Pinpoint the cell where the given text exists, returning its [x, y] midpoint coordinate. 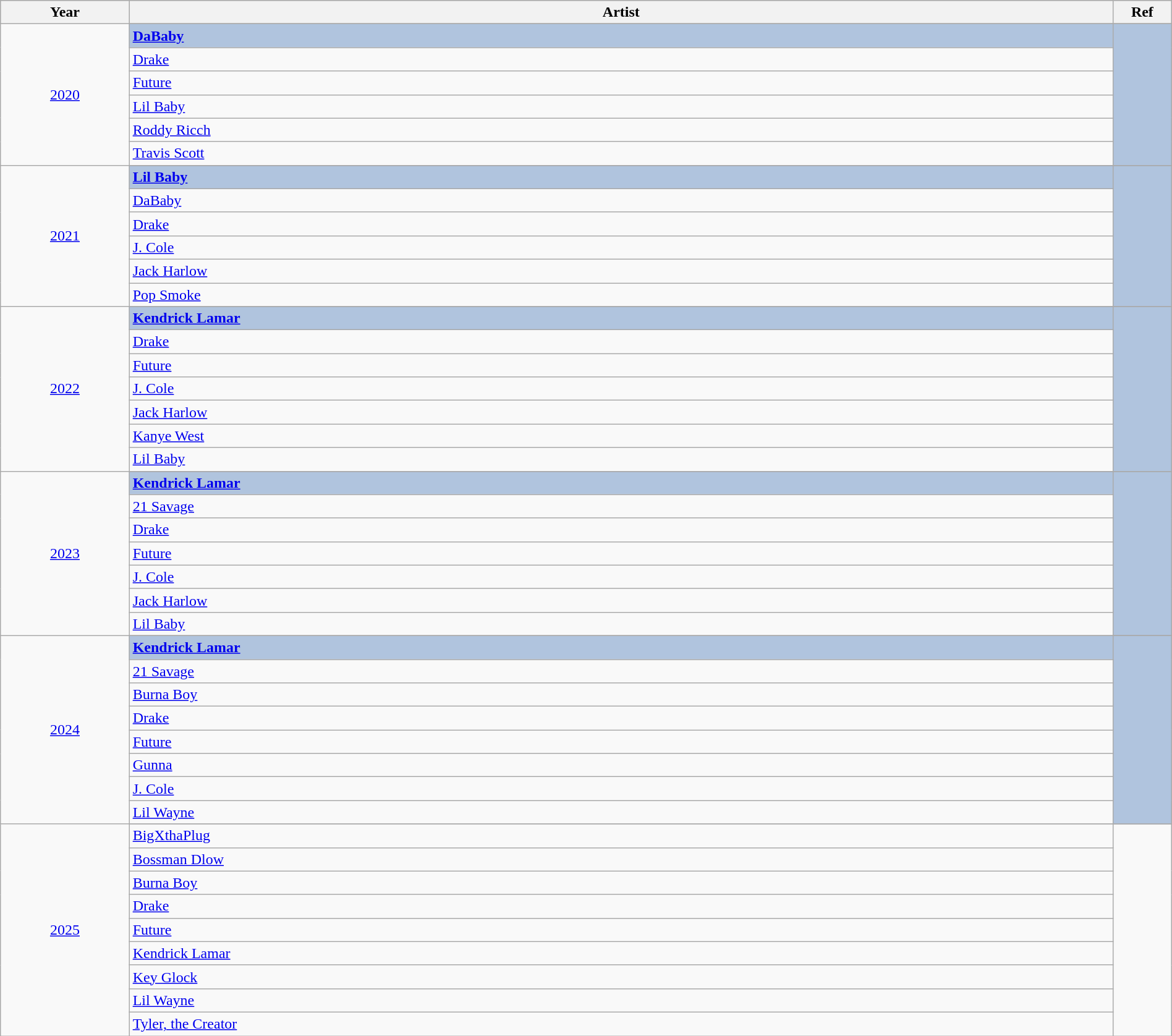
Roddy Ricch [621, 130]
Gunna [621, 765]
Artist [621, 12]
2024 [65, 729]
Year [65, 12]
Ref [1142, 12]
Bossman Dlow [621, 859]
2025 [65, 930]
Pop Smoke [621, 295]
Travis Scott [621, 153]
2023 [65, 553]
2021 [65, 236]
BigXthaPlug [621, 836]
Kanye West [621, 436]
2022 [65, 389]
Key Glock [621, 977]
2020 [65, 95]
Tyler, the Creator [621, 1024]
